Determine the [x, y] coordinate at the center of the cell enclosing the given text.  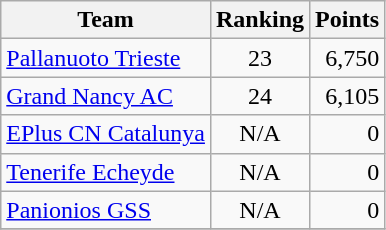
Team [106, 20]
Ranking [260, 20]
23 [260, 58]
Pallanuoto Trieste [106, 58]
6,750 [348, 58]
24 [260, 96]
Grand Nancy AC [106, 96]
Tenerife Echeyde [106, 172]
6,105 [348, 96]
Points [348, 20]
Panionios GSS [106, 210]
EPlus CN Catalunya [106, 134]
